Capture the cell that displays the provided text and extract its (X, Y) central coordinate. 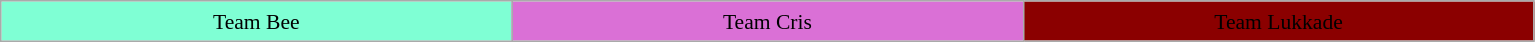
Team Bee (256, 21)
Team Cris (768, 21)
Team Lukkade (1278, 21)
